Detect which cell encompasses the target text, then output its [X, Y] center coordinate. 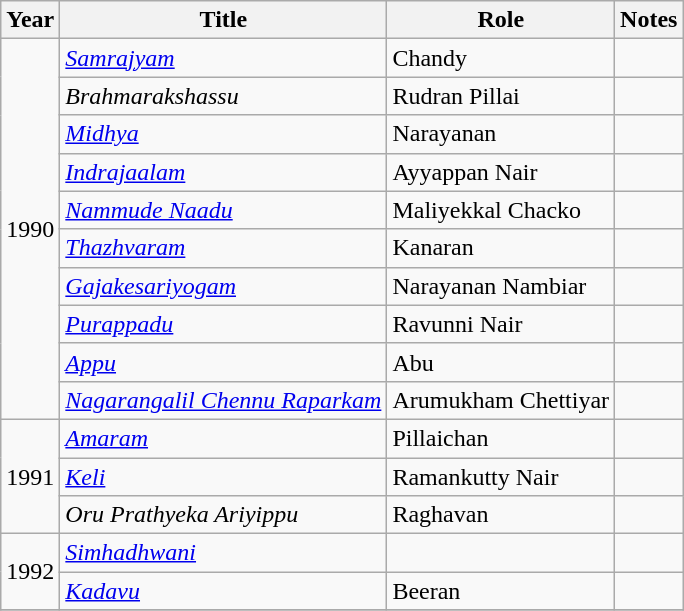
Appu [224, 362]
1991 [30, 476]
Kanaran [501, 248]
Gajakesariyogam [224, 286]
Nagarangalil Chennu Raparkam [224, 400]
1992 [30, 572]
Ravunni Nair [501, 324]
Purappadu [224, 324]
Maliyekkal Chacko [501, 210]
Kadavu [224, 591]
Keli [224, 477]
Nammude Naadu [224, 210]
Samrajyam [224, 58]
Title [224, 20]
Oru Prathyeka Ariyippu [224, 515]
Narayanan [501, 134]
Pillaichan [501, 438]
Beeran [501, 591]
Midhya [224, 134]
Brahmarakshassu [224, 96]
Notes [649, 20]
Raghavan [501, 515]
Year [30, 20]
Arumukham Chettiyar [501, 400]
Chandy [501, 58]
Ramankutty Nair [501, 477]
Amaram [224, 438]
Thazhvaram [224, 248]
Rudran Pillai [501, 96]
1990 [30, 230]
Abu [501, 362]
Simhadhwani [224, 553]
Ayyappan Nair [501, 172]
Narayanan Nambiar [501, 286]
Role [501, 20]
Indrajaalam [224, 172]
